For the text-containing cell, return its midpoint in (x, y) coordinate format. 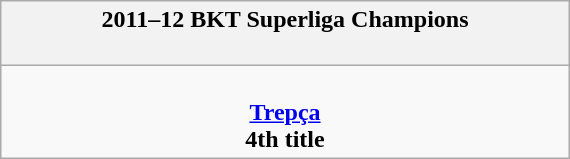
2011–12 BKT Superliga Champions (284, 34)
Trepça4th title (284, 112)
